For the text-containing cell, return its midpoint in (x, y) coordinate format. 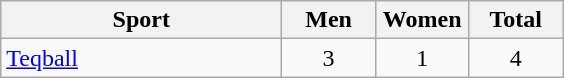
Men (329, 20)
1 (422, 58)
Total (516, 20)
4 (516, 58)
3 (329, 58)
Teqball (142, 58)
Women (422, 20)
Sport (142, 20)
